Provide the (x, y) coordinate of the cell's center where the given text is located.  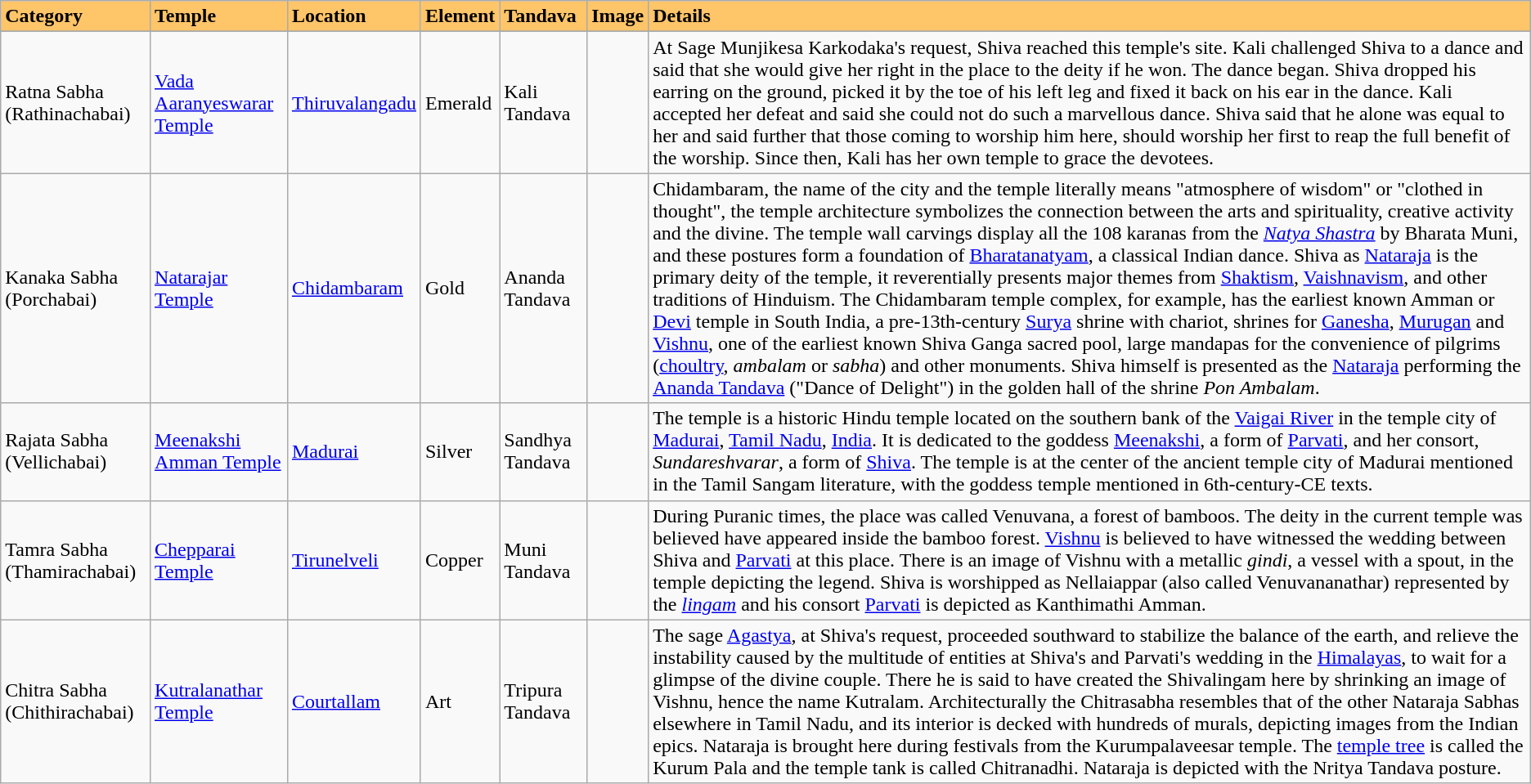
Courtallam (353, 701)
Element (460, 16)
Tirunelveli (353, 560)
Kutralanathar Temple (219, 701)
Silver (460, 451)
Ananda Tandava (543, 288)
Chidambaram (353, 288)
Tandava (543, 16)
Natarajar Temple (219, 288)
Tamra Sabha (Thamirachabai) (75, 560)
Tripura Tandava (543, 701)
Image (618, 16)
Chitra Sabha (Chithirachabai) (75, 701)
Meenakshi Amman Temple (219, 451)
Kanaka Sabha (Porchabai) (75, 288)
Details (1089, 16)
Thiruvalangadu (353, 103)
Muni Tandava (543, 560)
Emerald (460, 103)
Rajata Sabha (Vellichabai) (75, 451)
Category (75, 16)
Chepparai Temple (219, 560)
Sandhya Tandava (543, 451)
Temple (219, 16)
Art (460, 701)
Kali Tandava (543, 103)
Gold (460, 288)
Ratna Sabha (Rathinachabai) (75, 103)
Madurai (353, 451)
Vada Aaranyeswarar Temple (219, 103)
Copper (460, 560)
Location (353, 16)
